Locate the cell with the specified text and output its [X, Y] center coordinate. 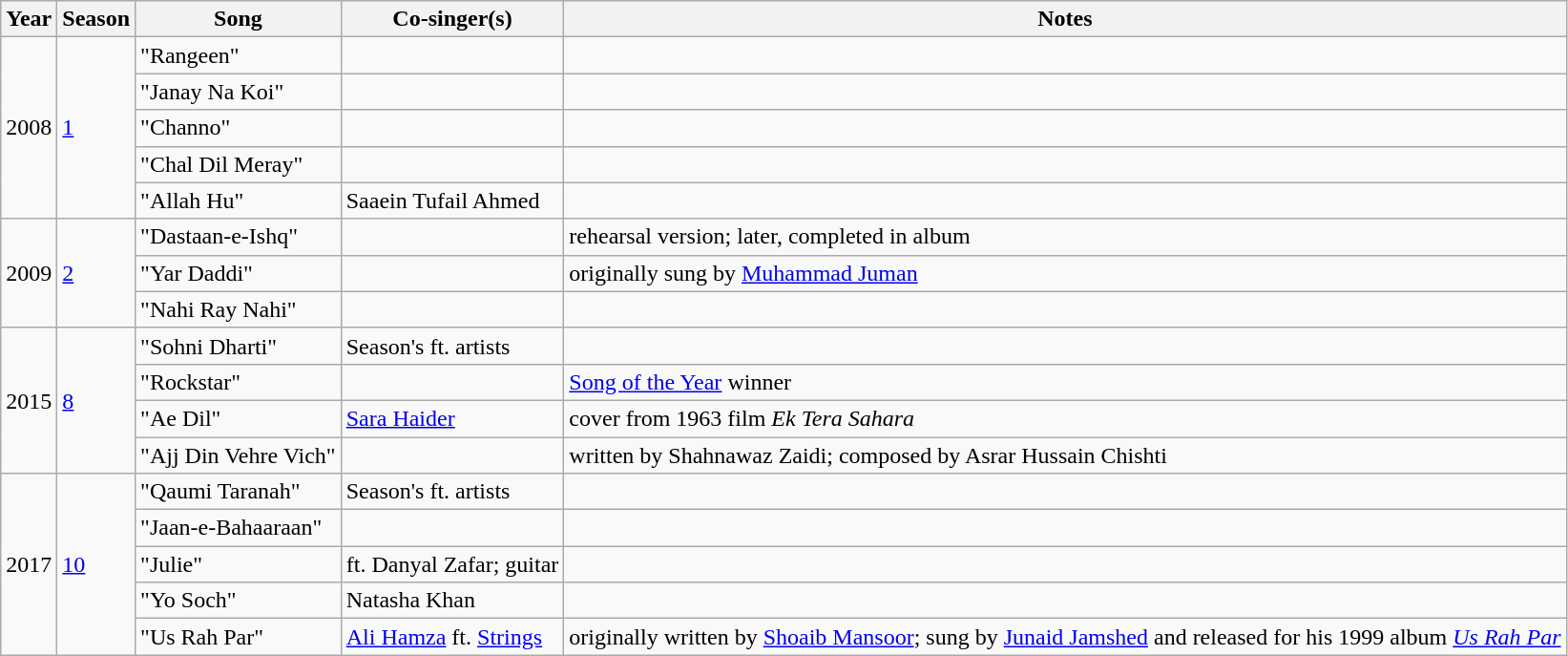
"Yo Soch" [239, 601]
written by Shahnawaz Zaidi; composed by Asrar Hussain Chishti [1065, 455]
Natasha Khan [452, 601]
10 [96, 564]
"Sohni Dharti" [239, 346]
"Janay Na Koi" [239, 92]
Year [29, 19]
originally sung by Muhammad Juman [1065, 273]
"Rangeen" [239, 55]
"Nahi Ray Nahi" [239, 309]
"Jaan-e-Bahaaraan" [239, 528]
Season [96, 19]
"Julie" [239, 564]
"Chal Dil Meray" [239, 164]
Ali Hamza ft. Strings [452, 637]
"Ae Dil" [239, 418]
2008 [29, 128]
2009 [29, 273]
"Ajj Din Vehre Vich" [239, 455]
Song of the Year winner [1065, 382]
"Us Rah Par" [239, 637]
ft. Danyal Zafar; guitar [452, 564]
Saaein Tufail Ahmed [452, 201]
2 [96, 273]
"Allah Hu" [239, 201]
Co-singer(s) [452, 19]
rehearsal version; later, completed in album [1065, 237]
"Qaumi Taranah" [239, 492]
"Channo" [239, 128]
Notes [1065, 19]
2017 [29, 564]
"Rockstar" [239, 382]
"Yar Daddi" [239, 273]
2015 [29, 400]
"Dastaan-e-Ishq" [239, 237]
8 [96, 400]
cover from 1963 film Ek Tera Sahara [1065, 418]
1 [96, 128]
originally written by Shoaib Mansoor; sung by Junaid Jamshed and released for his 1999 album Us Rah Par [1065, 637]
Sara Haider [452, 418]
Song [239, 19]
